Detect which cell encompasses the target text, then output its [x, y] center coordinate. 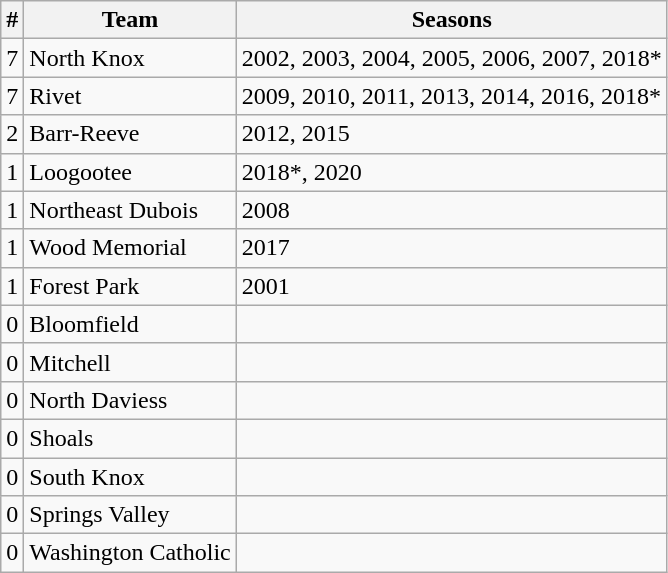
Rivet [130, 96]
South Knox [130, 477]
North Knox [130, 58]
Seasons [452, 20]
2009, 2010, 2011, 2013, 2014, 2016, 2018* [452, 96]
Mitchell [130, 362]
2 [12, 134]
Loogootee [130, 172]
Shoals [130, 438]
Northeast Dubois [130, 210]
2008 [452, 210]
2001 [452, 286]
Bloomfield [130, 324]
2002, 2003, 2004, 2005, 2006, 2007, 2018* [452, 58]
Springs Valley [130, 515]
Washington Catholic [130, 553]
North Daviess [130, 400]
Team [130, 20]
# [12, 20]
2018*, 2020 [452, 172]
2012, 2015 [452, 134]
Forest Park [130, 286]
Wood Memorial [130, 248]
2017 [452, 248]
Barr-Reeve [130, 134]
